Extract the [X, Y] coordinate from the center of the cell holding the provided text.  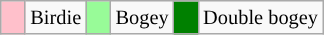
Birdie [56, 17]
Double bogey [260, 17]
Bogey [142, 17]
